Extract the (X, Y) coordinate from the center of the cell holding the provided text.  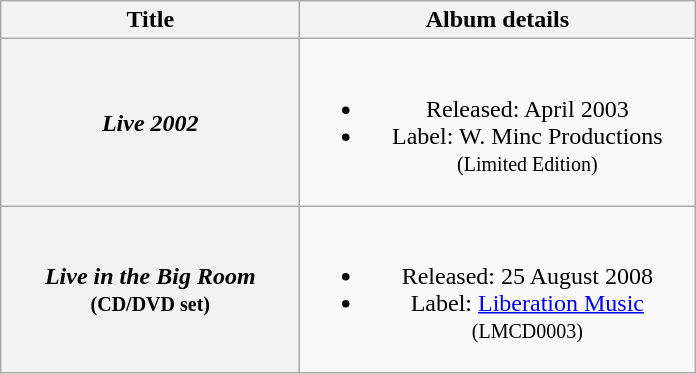
Album details (498, 20)
Released: 25 August 2008Label: Liberation Music (LMCD0003) (498, 290)
Title (150, 20)
Live in the Big Room (CD/DVD set) (150, 290)
Live 2002 (150, 122)
Released: April 2003Label: W. Minc Productions (Limited Edition) (498, 122)
